Return the (X, Y) coordinate for the center point of the cell that contains the specified text.  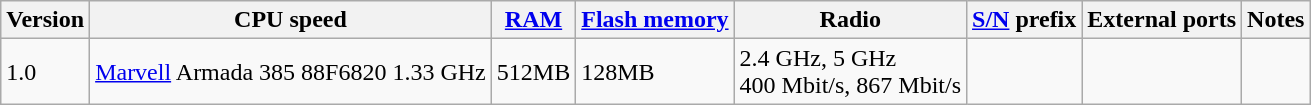
Notes (1276, 20)
1.0 (46, 72)
Version (46, 20)
Flash memory (655, 20)
2.4 GHz, 5 GHz400 Mbit/s, 867 Mbit/s (850, 72)
External ports (1162, 20)
CPU speed (291, 20)
128MB (655, 72)
RAM (533, 20)
Radio (850, 20)
Marvell Armada 385 88F6820 1.33 GHz (291, 72)
S/N prefix (1024, 20)
512MB (533, 72)
